Locate the cell with the specified text and output its [x, y] center coordinate. 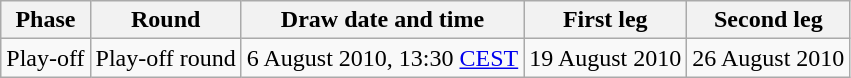
Play-off round [166, 58]
Second leg [768, 20]
Draw date and time [382, 20]
6 August 2010, 13:30 CEST [382, 58]
26 August 2010 [768, 58]
Round [166, 20]
Play-off [46, 58]
Phase [46, 20]
First leg [606, 20]
19 August 2010 [606, 58]
